Identify which cell holds the provided text, then report its [x, y] central coordinate. 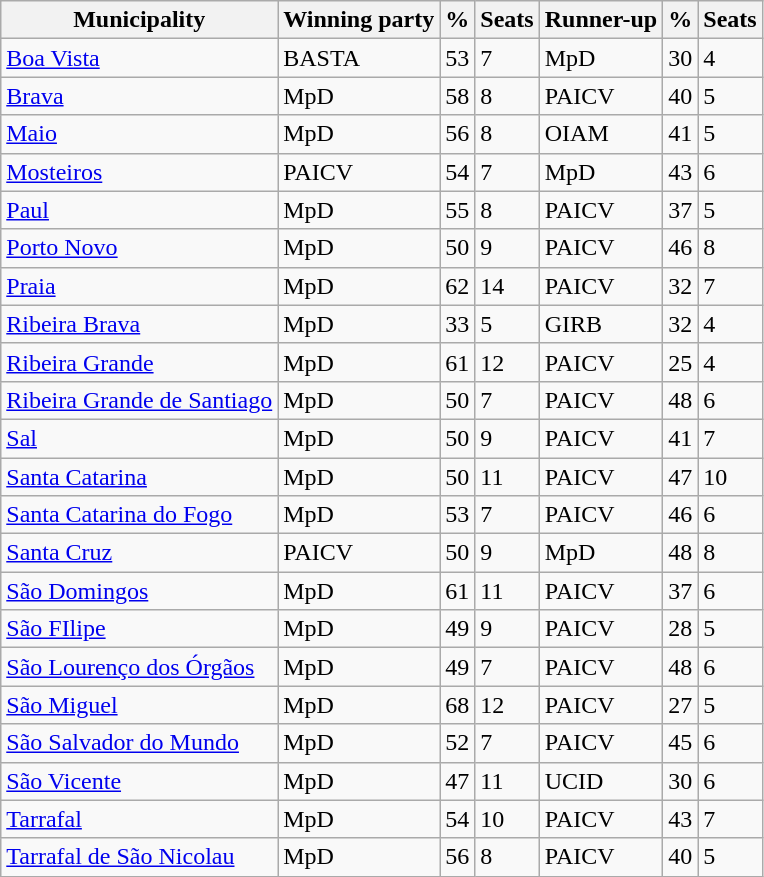
27 [680, 705]
Maio [140, 134]
Santa Catarina [140, 477]
GIRB [601, 324]
Winning party [359, 20]
62 [458, 286]
Brava [140, 96]
São Miguel [140, 705]
Mosteiros [140, 172]
Praia [140, 286]
São FIlipe [140, 629]
14 [507, 286]
São Salvador do Mundo [140, 743]
OIAM [601, 134]
São Lourenço dos Órgãos [140, 667]
55 [458, 210]
Municipality [140, 20]
52 [458, 743]
68 [458, 705]
28 [680, 629]
45 [680, 743]
São Domingos [140, 591]
33 [458, 324]
Ribeira Grande de Santiago [140, 400]
UCID [601, 781]
58 [458, 96]
Ribeira Brava [140, 324]
25 [680, 362]
Boa Vista [140, 58]
Ribeira Grande [140, 362]
Santa Catarina do Fogo [140, 515]
São Vicente [140, 781]
Runner-up [601, 20]
Paul [140, 210]
Porto Novo [140, 248]
Tarrafal [140, 819]
BASTA [359, 58]
Santa Cruz [140, 553]
Sal [140, 438]
Tarrafal de São Nicolau [140, 857]
